Determine the [x, y] coordinate at the center of the cell enclosing the given text.  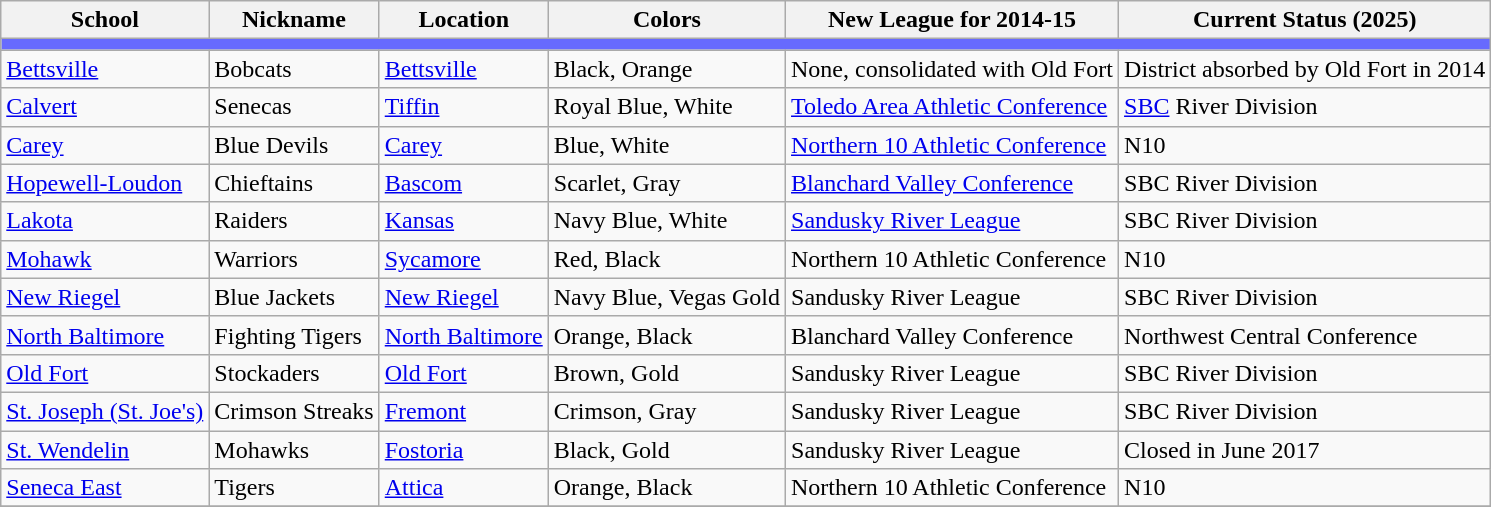
Stockaders [294, 373]
Navy Blue, Vegas Gold [666, 297]
Attica [464, 488]
Tigers [294, 488]
Senecas [294, 107]
Tiffin [464, 107]
District absorbed by Old Fort in 2014 [1305, 69]
Colors [666, 20]
None, consolidated with Old Fort [952, 69]
St. Wendelin [105, 449]
Scarlet, Gray [666, 183]
Blue, White [666, 145]
Black, Orange [666, 69]
Brown, Gold [666, 373]
Location [464, 20]
Calvert [105, 107]
Nickname [294, 20]
Fremont [464, 411]
Navy Blue, White [666, 221]
Red, Black [666, 259]
Blue Jackets [294, 297]
Lakota [105, 221]
Chieftains [294, 183]
Bobcats [294, 69]
Black, Gold [666, 449]
Raiders [294, 221]
Warriors [294, 259]
Kansas [464, 221]
Crimson Streaks [294, 411]
Hopewell-Loudon [105, 183]
Seneca East [105, 488]
Mohawks [294, 449]
Blue Devils [294, 145]
Toledo Area Athletic Conference [952, 107]
Sycamore [464, 259]
Northwest Central Conference [1305, 335]
New League for 2014-15 [952, 20]
Crimson, Gray [666, 411]
Fighting Tigers [294, 335]
Bascom [464, 183]
Closed in June 2017 [1305, 449]
Royal Blue, White [666, 107]
Fostoria [464, 449]
St. Joseph (St. Joe's) [105, 411]
Mohawk [105, 259]
School [105, 20]
Current Status (2025) [1305, 20]
